For the text-containing cell, return its midpoint in [X, Y] coordinate format. 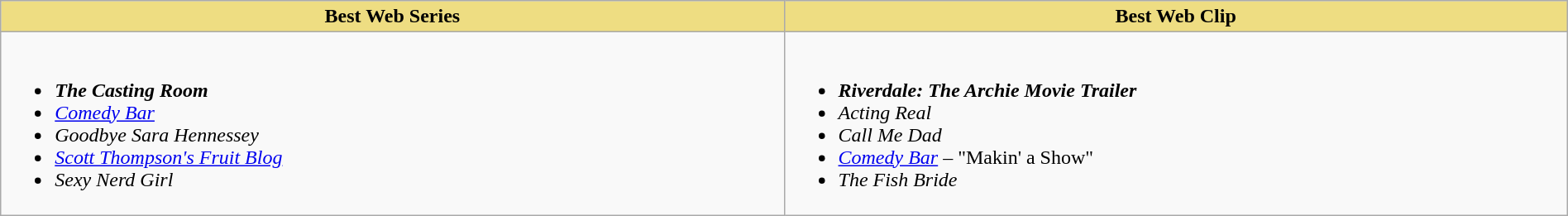
The Casting RoomComedy BarGoodbye Sara HennesseyScott Thompson's Fruit BlogSexy Nerd Girl [392, 124]
Best Web Clip [1176, 17]
Riverdale: The Archie Movie TrailerActing RealCall Me DadComedy Bar – "Makin' a Show"The Fish Bride [1176, 124]
Best Web Series [392, 17]
